Identify which cell holds the provided text, then report its [x, y] central coordinate. 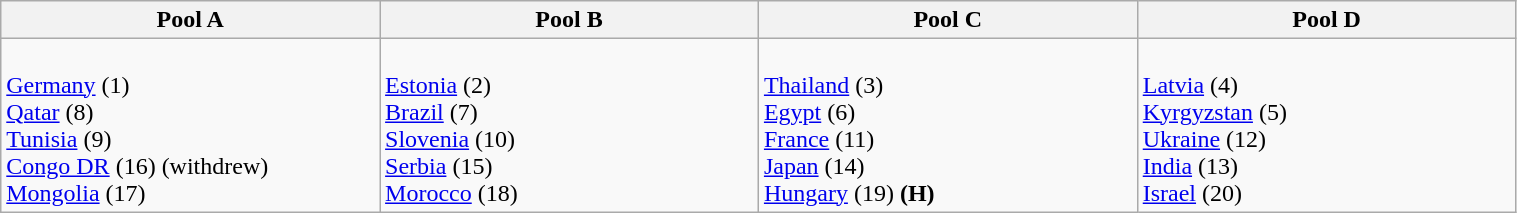
Germany (1) Qatar (8) Tunisia (9) Congo DR (16) (withdrew) Mongolia (17) [190, 126]
Thailand (3) Egypt (6) France (11) Japan (14) Hungary (19) (H) [948, 126]
Latvia (4) Kyrgyzstan (5) Ukraine (12) India (13) Israel (20) [1326, 126]
Estonia (2) Brazil (7) Slovenia (10) Serbia (15) Morocco (18) [570, 126]
Pool D [1326, 20]
Pool C [948, 20]
Pool B [570, 20]
Pool A [190, 20]
